Extract the [x, y] coordinate from the center of the cell holding the provided text.  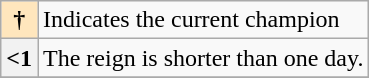
Indicates the current champion [204, 20]
The reign is shorter than one day. [204, 58]
<1 [20, 58]
† [20, 20]
